From the cell containing the given text, extract its center point as [x, y] coordinate. 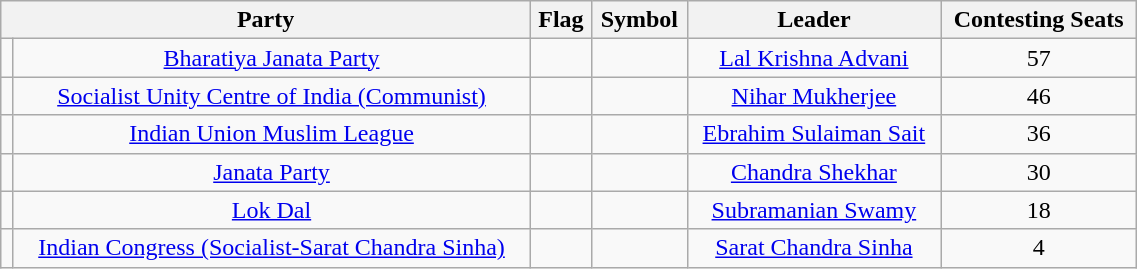
Symbol [639, 20]
Ebrahim Sulaiman Sait [814, 134]
30 [1039, 172]
36 [1039, 134]
Subramanian Swamy [814, 210]
Bharatiya Janata Party [272, 58]
Indian Congress (Socialist-Sarat Chandra Sinha) [272, 248]
Janata Party [272, 172]
Socialist Unity Centre of India (Communist) [272, 96]
Sarat Chandra Sinha [814, 248]
Party [266, 20]
Nihar Mukherjee [814, 96]
Lal Krishna Advani [814, 58]
18 [1039, 210]
57 [1039, 58]
46 [1039, 96]
Indian Union Muslim League [272, 134]
Chandra Shekhar [814, 172]
Leader [814, 20]
4 [1039, 248]
Lok Dal [272, 210]
Contesting Seats [1039, 20]
Flag [560, 20]
